Find where the given text appears and provide that cell's center as (x, y) coordinate. 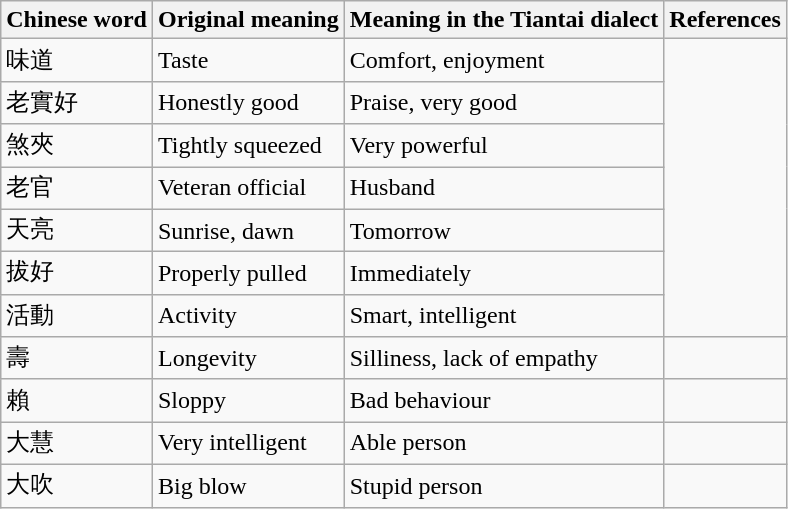
賴 (77, 400)
Meaning in the Tiantai dialect (504, 20)
煞夾 (77, 146)
Smart, intelligent (504, 316)
大慧 (77, 444)
Very powerful (504, 146)
Sunrise, dawn (248, 230)
Original meaning (248, 20)
Tightly squeezed (248, 146)
Sloppy (248, 400)
Taste (248, 60)
Immediately (504, 274)
Activity (248, 316)
Honestly good (248, 102)
Able person (504, 444)
Tomorrow (504, 230)
References (726, 20)
拔好 (77, 274)
大吹 (77, 486)
活動 (77, 316)
Comfort, enjoyment (504, 60)
Longevity (248, 358)
Properly pulled (248, 274)
Chinese word (77, 20)
味道 (77, 60)
Very intelligent (248, 444)
Praise, very good (504, 102)
老實好 (77, 102)
壽 (77, 358)
Husband (504, 188)
Big blow (248, 486)
老官 (77, 188)
Stupid person (504, 486)
天亮 (77, 230)
Veteran official (248, 188)
Silliness, lack of empathy (504, 358)
Bad behaviour (504, 400)
